Provide the [X, Y] coordinate of the cell's center where the given text is located.  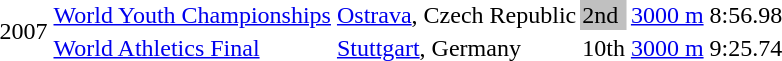
Ostrava, Czech Republic [456, 15]
3000 m [667, 15]
2nd [604, 15]
World Youth Championships [192, 15]
